From the cell containing the given text, extract its center point as [x, y] coordinate. 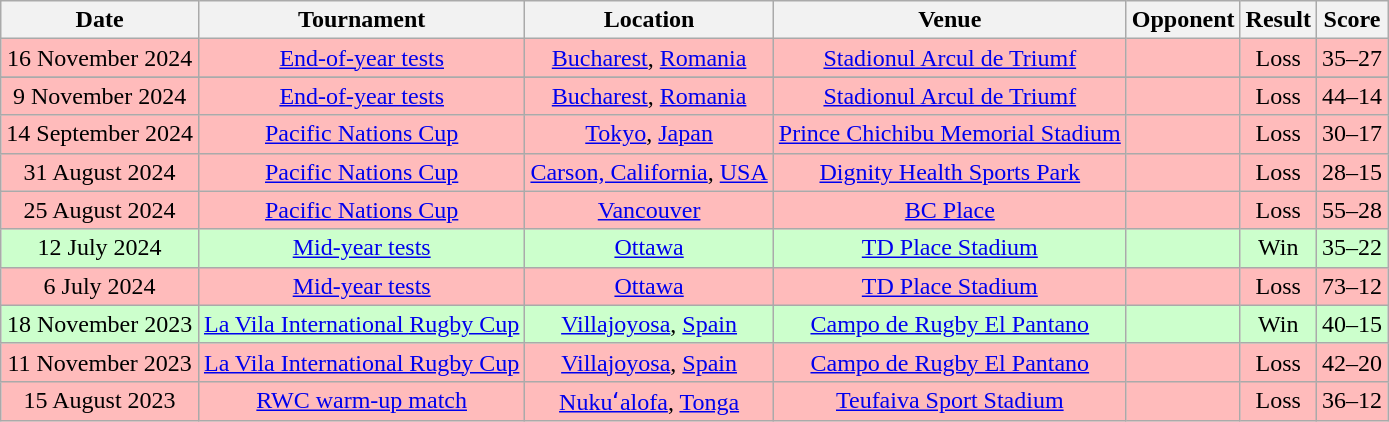
35–22 [1352, 248]
Score [1352, 20]
Prince Chichibu Memorial Stadium [950, 134]
Location [649, 20]
Opponent [1183, 20]
BC Place [950, 210]
Venue [950, 20]
Date [100, 20]
55–28 [1352, 210]
42–20 [1352, 362]
15 August 2023 [100, 401]
Teufaiva Sport Stadium [950, 401]
25 August 2024 [100, 210]
40–15 [1352, 324]
Carson, California, USA [649, 172]
44–14 [1352, 96]
Nukuʻalofa, Tonga [649, 401]
Dignity Health Sports Park [950, 172]
12 July 2024 [100, 248]
16 November 2024 [100, 58]
6 July 2024 [100, 286]
14 September 2024 [100, 134]
RWC warm-up match [361, 401]
Vancouver [649, 210]
30–17 [1352, 134]
73–12 [1352, 286]
Result [1278, 20]
18 November 2023 [100, 324]
31 August 2024 [100, 172]
Tournament [361, 20]
Tokyo, Japan [649, 134]
36–12 [1352, 401]
28–15 [1352, 172]
35–27 [1352, 58]
9 November 2024 [100, 96]
11 November 2023 [100, 362]
